Find where the given text appears and provide that cell's center as (X, Y) coordinate. 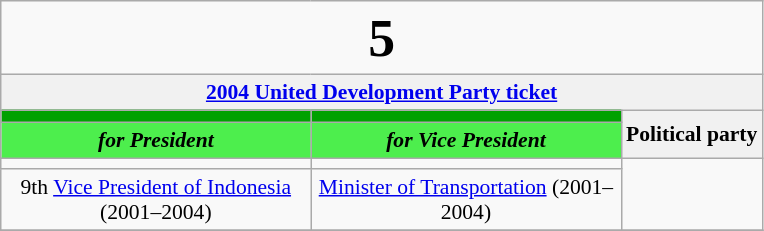
9th Vice President of Indonesia (2001–2004) (156, 200)
for President (156, 141)
Minister of Transportation (2001–2004) (466, 200)
5 (382, 38)
2004 United Development Party ticket (382, 92)
for Vice President (466, 141)
Political party (692, 134)
